Search for the cell housing the specified text and yield its [X, Y] center coordinate. 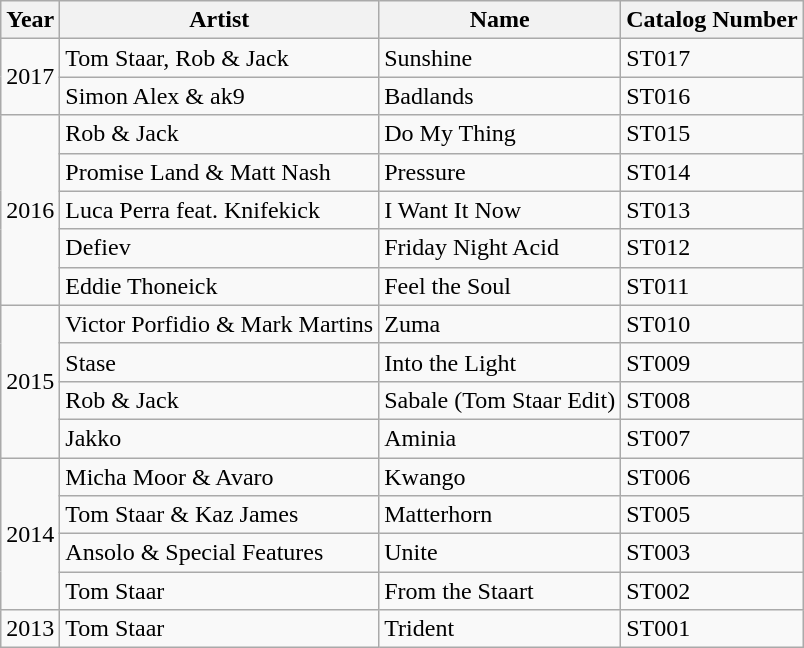
Friday Night Acid [500, 248]
ST007 [712, 438]
ST012 [712, 248]
ST006 [712, 477]
ST009 [712, 362]
Tom Staar & Kaz James [220, 515]
Jakko [220, 438]
Do My Thing [500, 134]
2014 [30, 534]
Sabale (Tom Staar Edit) [500, 400]
Simon Alex & ak9 [220, 96]
Catalog Number [712, 20]
Eddie Thoneick [220, 286]
Micha Moor & Avaro [220, 477]
Victor Porfidio & Mark Martins [220, 324]
ST014 [712, 172]
ST016 [712, 96]
Badlands [500, 96]
Into the Light [500, 362]
ST015 [712, 134]
Kwango [500, 477]
Name [500, 20]
2015 [30, 381]
From the Staart [500, 591]
Matterhorn [500, 515]
Stase [220, 362]
Artist [220, 20]
2013 [30, 629]
2017 [30, 77]
ST011 [712, 286]
Trident [500, 629]
Pressure [500, 172]
Defiev [220, 248]
I Want It Now [500, 210]
ST002 [712, 591]
Ansolo & Special Features [220, 553]
Zuma [500, 324]
Year [30, 20]
ST010 [712, 324]
2016 [30, 210]
ST013 [712, 210]
ST005 [712, 515]
Unite [500, 553]
ST001 [712, 629]
Promise Land & Matt Nash [220, 172]
Sunshine [500, 58]
Tom Staar, Rob & Jack [220, 58]
ST017 [712, 58]
ST008 [712, 400]
ST003 [712, 553]
Luca Perra feat. Knifekick [220, 210]
Aminia [500, 438]
Feel the Soul [500, 286]
